Find where the given text appears and provide that cell's center as (x, y) coordinate. 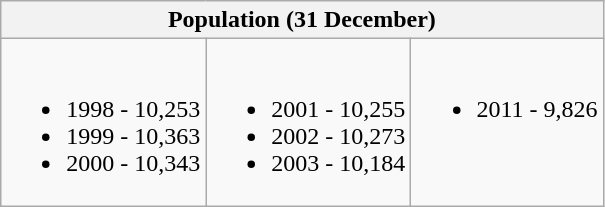
Population (31 December) (302, 20)
2001 - 10,2552002 - 10,2732003 - 10,184 (308, 122)
2011 - 9,826 (507, 122)
1998 - 10,2531999 - 10,3632000 - 10,343 (104, 122)
